Detect which cell encompasses the target text, then output its [X, Y] center coordinate. 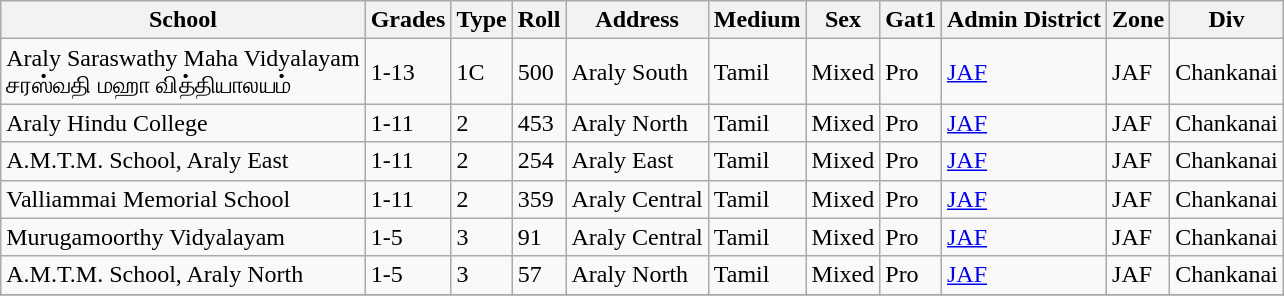
Roll [539, 20]
Araly South [637, 72]
254 [539, 161]
57 [539, 275]
453 [539, 123]
School [183, 20]
Araly Hindu College [183, 123]
Address [637, 20]
Grades [408, 20]
Gat1 [911, 20]
Medium [757, 20]
Murugamoorthy Vidyalayam [183, 237]
91 [539, 237]
359 [539, 199]
Div [1227, 20]
A.M.T.M. School, Araly North [183, 275]
Valliammai Memorial School [183, 199]
Sex [843, 20]
Araly Saraswathy Maha Vidyalayamசரஸ்வதி மஹா வித்தியாலயம் [183, 72]
500 [539, 72]
Type [482, 20]
A.M.T.M. School, Araly East [183, 161]
Zone [1138, 20]
1-13 [408, 72]
1C [482, 72]
Araly East [637, 161]
Admin District [1024, 20]
